Output the (x, y) coordinate of the center of the cell containing the given text.  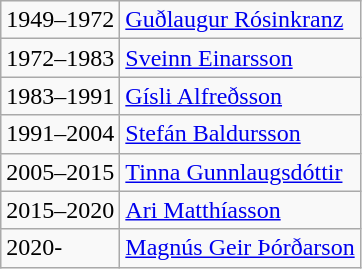
1949–1972 (60, 20)
1991–2004 (60, 134)
Tinna Gunnlaugsdóttir (240, 172)
2005–2015 (60, 172)
1983–1991 (60, 96)
1972–1983 (60, 58)
Ari Matthíasson (240, 210)
Stefán Baldursson (240, 134)
2015–2020 (60, 210)
Sveinn Einarsson (240, 58)
Guðlaugur Rósinkranz (240, 20)
2020- (60, 248)
Magnús Geir Þórðarson (240, 248)
Gísli Alfreðsson (240, 96)
